Extract the [X, Y] coordinate from the center of the cell holding the provided text.  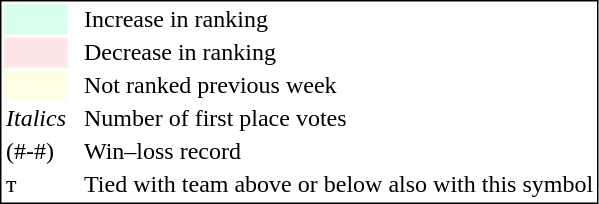
Increase in ranking [338, 19]
(#-#) [36, 151]
Italics [36, 119]
Tied with team above or below also with this symbol [338, 185]
Win–loss record [338, 151]
т [36, 185]
Decrease in ranking [338, 53]
Number of first place votes [338, 119]
Not ranked previous week [338, 85]
